Identify which cell holds the provided text, then report its [X, Y] central coordinate. 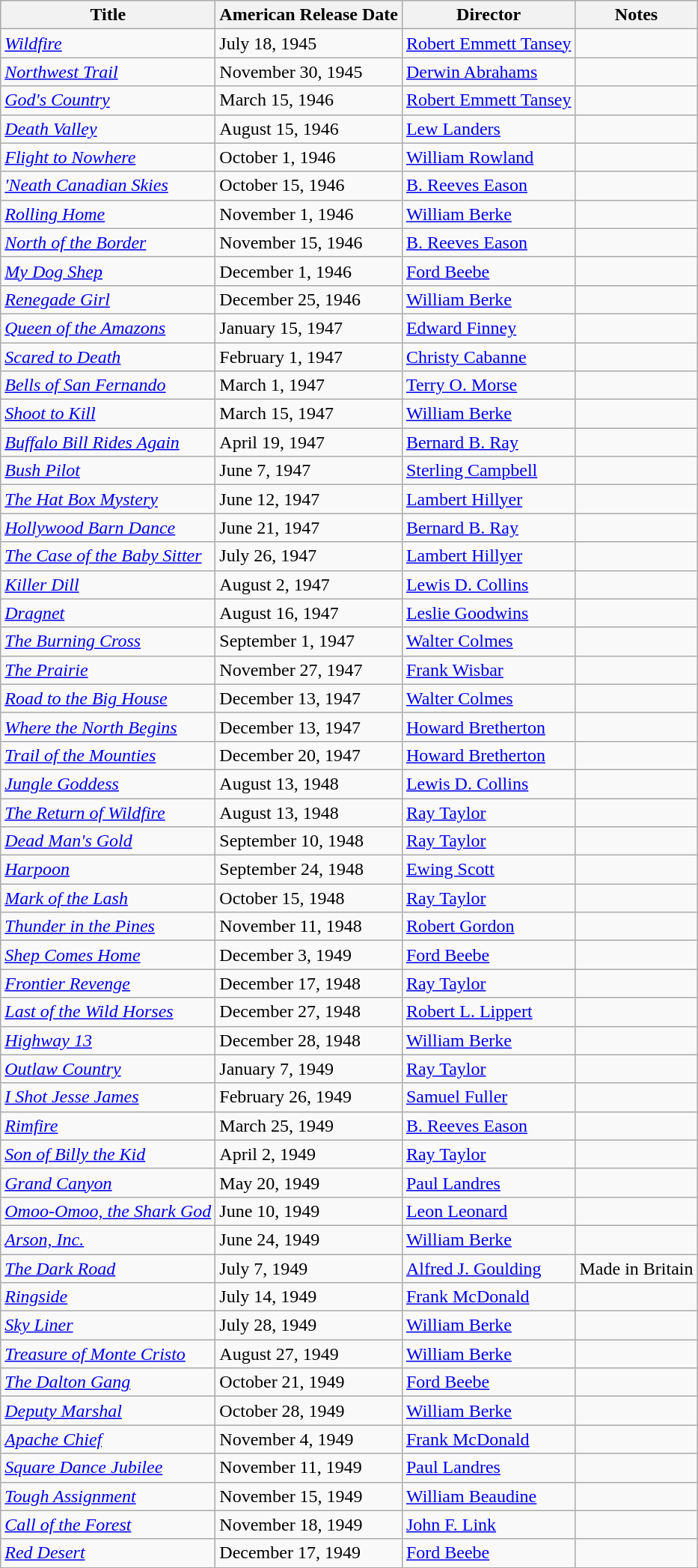
Trail of the Mounties [108, 755]
September 10, 1948 [309, 841]
March 15, 1946 [309, 100]
Killer Dill [108, 585]
Treasure of Monte Cristo [108, 1354]
Samuel Fuller [489, 1097]
The Return of Wildfire [108, 812]
Flight to Nowhere [108, 157]
Renegade Girl [108, 299]
December 27, 1948 [309, 1012]
July 26, 1947 [309, 556]
Dragnet [108, 613]
The Burning Cross [108, 641]
January 7, 1949 [309, 1069]
Thunder in the Pines [108, 927]
Rimfire [108, 1126]
October 21, 1949 [309, 1382]
July 7, 1949 [309, 1269]
The Dalton Gang [108, 1382]
Wildfire [108, 43]
November 4, 1949 [309, 1439]
Ringside [108, 1297]
Rolling Home [108, 214]
December 17, 1948 [309, 983]
June 21, 1947 [309, 528]
August 2, 1947 [309, 585]
The Case of the Baby Sitter [108, 556]
December 3, 1949 [309, 955]
William Beaudine [489, 1496]
William Rowland [489, 157]
Terry O. Morse [489, 385]
John F. Link [489, 1525]
October 15, 1946 [309, 186]
The Hat Box Mystery [108, 499]
Red Desert [108, 1553]
Hollywood Barn Dance [108, 528]
November 15, 1949 [309, 1496]
Jungle Goddess [108, 784]
Northwest Trail [108, 72]
June 24, 1949 [309, 1239]
Apache Chief [108, 1439]
March 15, 1947 [309, 414]
Shoot to Kill [108, 414]
Mark of the Lash [108, 898]
Christy Cabanne [489, 357]
Son of Billy the Kid [108, 1154]
Grand Canyon [108, 1183]
The Prairie [108, 670]
April 19, 1947 [309, 442]
American Release Date [309, 15]
December 25, 1946 [309, 299]
June 7, 1947 [309, 471]
The Dark Road [108, 1269]
July 18, 1945 [309, 43]
November 11, 1948 [309, 927]
Outlaw Country [108, 1069]
Queen of the Amazons [108, 328]
Notes [636, 15]
Buffalo Bill Rides Again [108, 442]
June 12, 1947 [309, 499]
Deputy Marshal [108, 1411]
Tough Assignment [108, 1496]
August 16, 1947 [309, 613]
Call of the Forest [108, 1525]
Director [489, 15]
January 15, 1947 [309, 328]
Bush Pilot [108, 471]
Frank Wisbar [489, 670]
Bells of San Fernando [108, 385]
December 1, 1946 [309, 271]
November 15, 1946 [309, 242]
December 20, 1947 [309, 755]
Dead Man's Gold [108, 841]
November 11, 1949 [309, 1468]
My Dog Shep [108, 271]
September 1, 1947 [309, 641]
September 24, 1948 [309, 870]
Frontier Revenge [108, 983]
August 15, 1946 [309, 129]
Leslie Goodwins [489, 613]
March 1, 1947 [309, 385]
Robert L. Lippert [489, 1012]
July 28, 1949 [309, 1326]
February 26, 1949 [309, 1097]
Edward Finney [489, 328]
November 30, 1945 [309, 72]
October 15, 1948 [309, 898]
May 20, 1949 [309, 1183]
February 1, 1947 [309, 357]
Leon Leonard [489, 1211]
Shep Comes Home [108, 955]
Ewing Scott [489, 870]
March 25, 1949 [309, 1126]
God's Country [108, 100]
Derwin Abrahams [489, 72]
Robert Gordon [489, 927]
Sky Liner [108, 1326]
July 14, 1949 [309, 1297]
October 28, 1949 [309, 1411]
November 18, 1949 [309, 1525]
Highway 13 [108, 1040]
Last of the Wild Horses [108, 1012]
October 1, 1946 [309, 157]
Square Dance Jubilee [108, 1468]
December 17, 1949 [309, 1553]
December 28, 1948 [309, 1040]
November 1, 1946 [309, 214]
Alfred J. Goulding [489, 1269]
North of the Border [108, 242]
Death Valley [108, 129]
Sterling Campbell [489, 471]
Omoo-Omoo, the Shark God [108, 1211]
Title [108, 15]
Arson, Inc. [108, 1239]
Lew Landers [489, 129]
November 27, 1947 [309, 670]
I Shot Jesse James [108, 1097]
'Neath Canadian Skies [108, 186]
August 27, 1949 [309, 1354]
Road to the Big House [108, 698]
Where the North Begins [108, 727]
Harpoon [108, 870]
Made in Britain [636, 1269]
Scared to Death [108, 357]
June 10, 1949 [309, 1211]
April 2, 1949 [309, 1154]
